Extract the [X, Y] coordinate from the center of the cell holding the provided text.  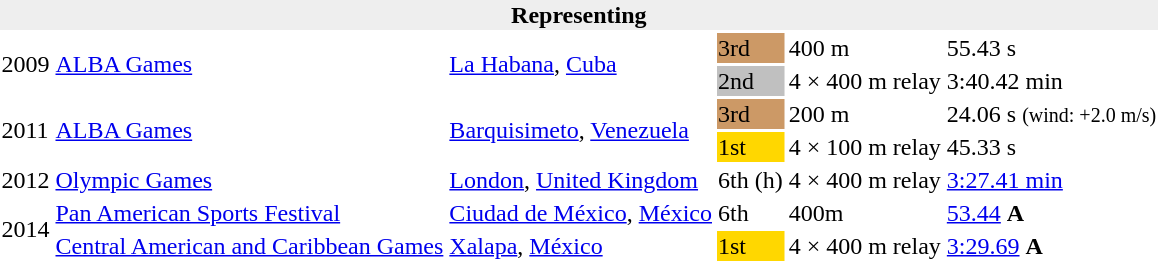
400m [864, 213]
2011 [26, 130]
400 m [864, 48]
53.44 A [1051, 213]
3:29.69 A [1051, 246]
6th [750, 213]
200 m [864, 114]
2012 [26, 180]
3:40.42 min [1051, 81]
6th (h) [750, 180]
Olympic Games [250, 180]
2014 [26, 230]
London, United Kingdom [581, 180]
Pan American Sports Festival [250, 213]
3:27.41 min [1051, 180]
La Habana, Cuba [581, 64]
Representing [579, 15]
4 × 100 m relay [864, 147]
Ciudad de México, México [581, 213]
45.33 s [1051, 147]
Xalapa, México [581, 246]
2nd [750, 81]
55.43 s [1051, 48]
Barquisimeto, Venezuela [581, 130]
2009 [26, 64]
Central American and Caribbean Games [250, 246]
24.06 s (wind: +2.0 m/s) [1051, 114]
